Locate the cell with the specified text and output its [x, y] center coordinate. 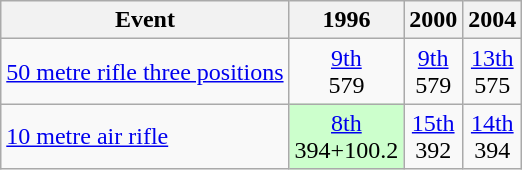
2004 [492, 20]
13th575 [492, 72]
50 metre rifle three positions [145, 72]
14th394 [492, 136]
1996 [346, 20]
8th394+100.2 [346, 136]
2000 [434, 20]
Event [145, 20]
15th392 [434, 136]
10 metre air rifle [145, 136]
